Provide the (X, Y) coordinate of the cell's center where the given text is located.  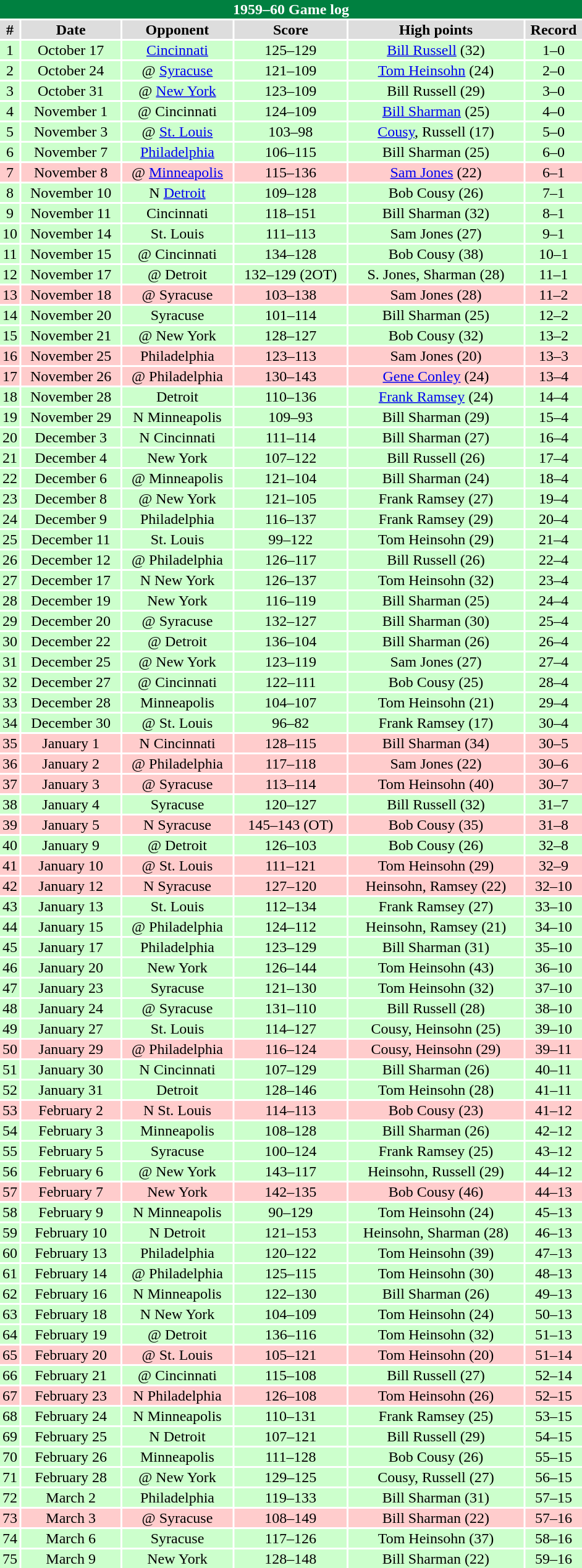
38 (10, 804)
February 28 (70, 1477)
116–124 (291, 1049)
Bill Sharman (24) (436, 478)
145–143 (OT) (291, 825)
32 (10, 682)
52 (10, 1090)
January 12 (70, 886)
February 3 (70, 1131)
January 13 (70, 906)
126–117 (291, 560)
October 24 (70, 70)
November 25 (70, 356)
Sam Jones (20) (436, 356)
Bob Cousy (35) (436, 825)
December 22 (70, 641)
January 4 (70, 804)
Tom Heinsohn (20) (436, 1355)
110–136 (291, 397)
120–122 (291, 1253)
November 8 (70, 172)
January 29 (70, 1049)
36 (10, 764)
41–12 (554, 1110)
103–98 (291, 132)
February 5 (70, 1151)
121–130 (291, 988)
116–137 (291, 519)
Opponent (177, 30)
47 (10, 988)
Score (291, 30)
55 (10, 1151)
132–129 (2OT) (291, 274)
128–148 (291, 1559)
101–114 (291, 315)
123–119 (291, 662)
30–5 (554, 743)
January 15 (70, 927)
126–108 (291, 1396)
56 (10, 1171)
26 (10, 560)
111–128 (291, 1457)
54–15 (554, 1436)
121–105 (291, 499)
November 28 (70, 397)
26–4 (554, 641)
February 6 (70, 1171)
February 14 (70, 1273)
February 19 (70, 1334)
111–121 (291, 866)
10–1 (554, 254)
59 (10, 1233)
January 10 (70, 866)
51–13 (554, 1334)
68 (10, 1416)
February 20 (70, 1355)
44 (10, 927)
Tom Heinsohn (43) (436, 967)
Tom Heinsohn (39) (436, 1253)
110–131 (291, 1416)
66 (10, 1375)
Bill Russell (27) (436, 1375)
12–2 (554, 315)
# (10, 30)
December 19 (70, 601)
N Philadelphia (177, 1396)
39–11 (554, 1049)
29 (10, 621)
February 9 (70, 1212)
15 (10, 335)
32–9 (554, 866)
December 28 (70, 702)
February 24 (70, 1416)
21 (10, 458)
28–4 (554, 682)
46–13 (554, 1233)
9 (10, 213)
143–117 (291, 1171)
Bob Cousy (46) (436, 1192)
49–13 (554, 1294)
20 (10, 437)
Tom Heinsohn (26) (436, 1396)
57–16 (554, 1518)
56–15 (554, 1477)
24–4 (554, 601)
6 (10, 152)
127–120 (291, 886)
111–113 (291, 234)
46 (10, 967)
Bill Sharman (34) (436, 743)
40 (10, 845)
High points (436, 30)
43–12 (554, 1151)
32–8 (554, 845)
73 (10, 1518)
Bob Cousy (23) (436, 1110)
136–116 (291, 1334)
51–14 (554, 1355)
108–149 (291, 1518)
64 (10, 1334)
15–4 (554, 417)
35 (10, 743)
January 23 (70, 988)
November 17 (70, 274)
18 (10, 397)
8–1 (554, 213)
Cousy, Russell (17) (436, 132)
December 30 (70, 723)
March 6 (70, 1538)
134–128 (291, 254)
January 17 (70, 947)
23–4 (554, 580)
Heinsohn, Ramsey (22) (436, 886)
106–115 (291, 152)
November 26 (70, 376)
22–4 (554, 560)
52–15 (554, 1396)
30 (10, 641)
121–153 (291, 1233)
99–122 (291, 539)
51 (10, 1069)
November 20 (70, 315)
Tom Heinsohn (28) (436, 1090)
72 (10, 1498)
37–10 (554, 988)
Cousy, Heinsohn (25) (436, 1029)
January 30 (70, 1069)
114–113 (291, 1110)
N St. Louis (177, 1110)
January 5 (70, 825)
100–124 (291, 1151)
December 12 (70, 560)
126–144 (291, 967)
6–0 (554, 152)
57 (10, 1192)
2 (10, 70)
14 (10, 315)
38–10 (554, 1008)
Bill Russell (28) (436, 1008)
Tom Heinsohn (40) (436, 784)
6–1 (554, 172)
February 13 (70, 1253)
142–135 (291, 1192)
126–137 (291, 580)
21–4 (554, 539)
Tom Heinsohn (37) (436, 1538)
34–10 (554, 927)
52–14 (554, 1375)
123–109 (291, 91)
123–129 (291, 947)
62 (10, 1294)
44–12 (554, 1171)
Bill Sharman (27) (436, 437)
104–107 (291, 702)
125–129 (291, 50)
33–10 (554, 906)
39 (10, 825)
16–4 (554, 437)
27 (10, 580)
Heinsohn, Sharman (28) (436, 1233)
February 18 (70, 1314)
116–119 (291, 601)
5 (10, 132)
November 15 (70, 254)
December 17 (70, 580)
13–2 (554, 335)
Tom Heinsohn (30) (436, 1273)
57–15 (554, 1498)
45–13 (554, 1212)
122–130 (291, 1294)
109–93 (291, 417)
13 (10, 295)
113–114 (291, 784)
107–122 (291, 458)
96–82 (291, 723)
1 (10, 50)
128–127 (291, 335)
7–1 (554, 193)
10 (10, 234)
22 (10, 478)
Bob Cousy (32) (436, 335)
107–121 (291, 1436)
Heinsohn, Russell (29) (436, 1171)
75 (10, 1559)
November 1 (70, 111)
March 3 (70, 1518)
February 26 (70, 1457)
31 (10, 662)
January 31 (70, 1090)
24 (10, 519)
131–110 (291, 1008)
Gene Conley (24) (436, 376)
32–10 (554, 886)
13–4 (554, 376)
November 29 (70, 417)
Bill Sharman (32) (436, 213)
20–4 (554, 519)
54 (10, 1131)
Bob Cousy (38) (436, 254)
48–13 (554, 1273)
November 21 (70, 335)
4 (10, 111)
47–13 (554, 1253)
Heinsohn, Ramsey (21) (436, 927)
59–16 (554, 1559)
42 (10, 886)
42–12 (554, 1131)
January 9 (70, 845)
109–128 (291, 193)
Frank Ramsey (29) (436, 519)
37 (10, 784)
December 25 (70, 662)
53–15 (554, 1416)
19 (10, 417)
67 (10, 1396)
16 (10, 356)
January 1 (70, 743)
27–4 (554, 662)
114–127 (291, 1029)
November 14 (70, 234)
February 10 (70, 1233)
13–3 (554, 356)
71 (10, 1477)
107–129 (291, 1069)
90–129 (291, 1212)
February 21 (70, 1375)
132–127 (291, 621)
45 (10, 947)
S. Jones, Sharman (28) (436, 274)
120–127 (291, 804)
112–134 (291, 906)
February 16 (70, 1294)
58–16 (554, 1538)
39–10 (554, 1029)
19–4 (554, 499)
69 (10, 1436)
Date (70, 30)
130–143 (291, 376)
121–109 (291, 70)
December 4 (70, 458)
January 24 (70, 1008)
Tom Heinsohn (21) (436, 702)
Bill Sharman (29) (436, 417)
58 (10, 1212)
Frank Ramsey (24) (436, 397)
February 2 (70, 1110)
123–113 (291, 356)
1959–60 Game log (291, 9)
12 (10, 274)
44–13 (554, 1192)
29–4 (554, 702)
2–0 (554, 70)
17–4 (554, 458)
October 31 (70, 91)
5–0 (554, 132)
December 9 (70, 519)
65 (10, 1355)
74 (10, 1538)
117–118 (291, 764)
124–112 (291, 927)
103–138 (291, 295)
November 7 (70, 152)
Frank Ramsey (17) (436, 723)
November 10 (70, 193)
February 7 (70, 1192)
Cousy, Heinsohn (29) (436, 1049)
43 (10, 906)
January 2 (70, 764)
31–8 (554, 825)
December 11 (70, 539)
October 17 (70, 50)
28 (10, 601)
Cousy, Russell (27) (436, 1477)
3 (10, 91)
November 3 (70, 132)
61 (10, 1273)
119–133 (291, 1498)
126–103 (291, 845)
35–10 (554, 947)
1–0 (554, 50)
30–7 (554, 784)
33 (10, 702)
40–11 (554, 1069)
11–2 (554, 295)
50–13 (554, 1314)
Bill Sharman (30) (436, 621)
25 (10, 539)
41–11 (554, 1090)
117–126 (291, 1538)
December 8 (70, 499)
January 27 (70, 1029)
104–109 (291, 1314)
118–151 (291, 213)
November 18 (70, 295)
March 2 (70, 1498)
23 (10, 499)
36–10 (554, 967)
February 25 (70, 1436)
50 (10, 1049)
41 (10, 866)
30–6 (554, 764)
115–108 (291, 1375)
8 (10, 193)
55–15 (554, 1457)
60 (10, 1253)
Sam Jones (28) (436, 295)
111–114 (291, 437)
December 20 (70, 621)
February 23 (70, 1396)
70 (10, 1457)
53 (10, 1110)
7 (10, 172)
121–104 (291, 478)
128–146 (291, 1090)
48 (10, 1008)
December 3 (70, 437)
49 (10, 1029)
January 3 (70, 784)
25–4 (554, 621)
34 (10, 723)
January 20 (70, 967)
14–4 (554, 397)
125–115 (291, 1273)
17 (10, 376)
108–128 (291, 1131)
136–104 (291, 641)
3–0 (554, 91)
November 11 (70, 213)
129–125 (291, 1477)
March 9 (70, 1559)
31–7 (554, 804)
Bob Cousy (25) (436, 682)
December 27 (70, 682)
122–111 (291, 682)
9–1 (554, 234)
Record (554, 30)
4–0 (554, 111)
63 (10, 1314)
11 (10, 254)
18–4 (554, 478)
December 6 (70, 478)
11–1 (554, 274)
128–115 (291, 743)
115–136 (291, 172)
105–121 (291, 1355)
30–4 (554, 723)
124–109 (291, 111)
